Determine the [x, y] coordinate at the center of the cell enclosing the given text.  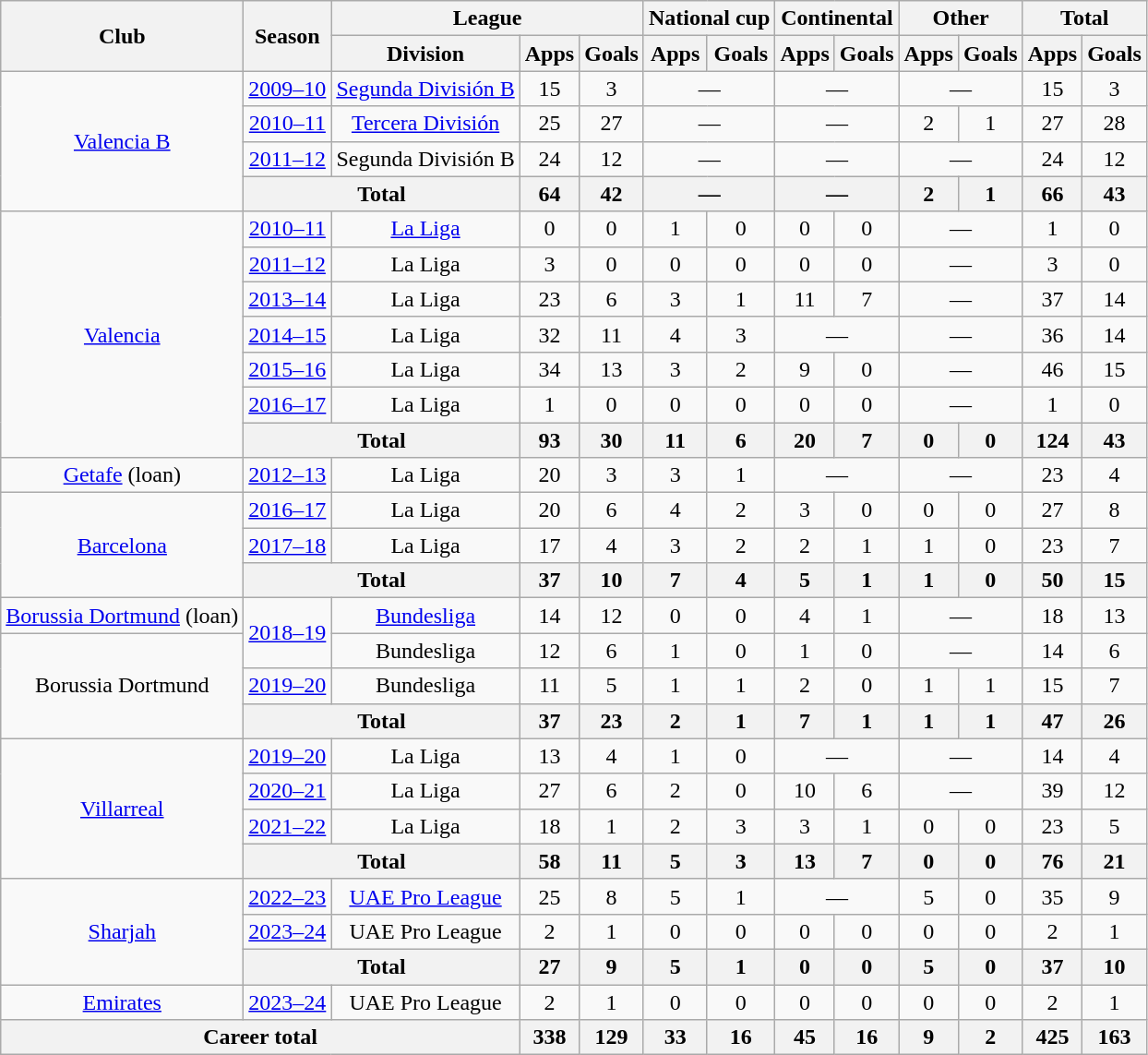
Valencia B [122, 141]
2012–13 [288, 475]
47 [1052, 721]
93 [549, 440]
Sharjah [122, 931]
2014–15 [288, 334]
163 [1115, 1037]
42 [612, 194]
2018–19 [288, 633]
Emirates [122, 1001]
35 [1052, 896]
Villarreal [122, 809]
34 [549, 369]
66 [1052, 194]
Other [961, 18]
Season [288, 36]
17 [549, 545]
Tercera División [425, 124]
76 [1052, 861]
Barcelona [122, 545]
39 [1052, 791]
Club [122, 36]
64 [549, 194]
League [487, 18]
2017–18 [288, 545]
30 [612, 440]
Borussia Dortmund (loan) [122, 616]
Getafe (loan) [122, 475]
Division [425, 54]
National cup [709, 18]
2022–23 [288, 896]
21 [1115, 861]
2015–16 [288, 369]
Career total [260, 1037]
28 [1115, 124]
338 [549, 1037]
Valencia [122, 334]
Borussia Dortmund [122, 686]
2021–22 [288, 826]
2013–14 [288, 299]
36 [1052, 334]
2009–10 [288, 89]
33 [675, 1037]
50 [1052, 581]
45 [805, 1037]
2020–21 [288, 791]
26 [1115, 721]
425 [1052, 1037]
Continental [837, 18]
124 [1052, 440]
46 [1052, 369]
32 [549, 334]
129 [612, 1037]
58 [549, 861]
